Locate the cell with the specified text and output its (x, y) center coordinate. 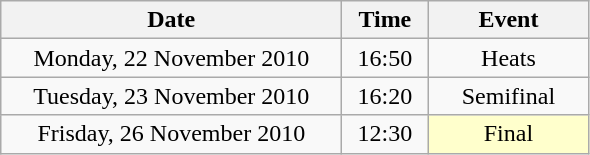
Time (385, 20)
Semifinal (508, 96)
16:20 (385, 96)
Date (172, 20)
Final (508, 134)
16:50 (385, 58)
Tuesday, 23 November 2010 (172, 96)
Event (508, 20)
12:30 (385, 134)
Monday, 22 November 2010 (172, 58)
Frisday, 26 November 2010 (172, 134)
Heats (508, 58)
